Extract the [x, y] coordinate from the center of the cell holding the provided text.  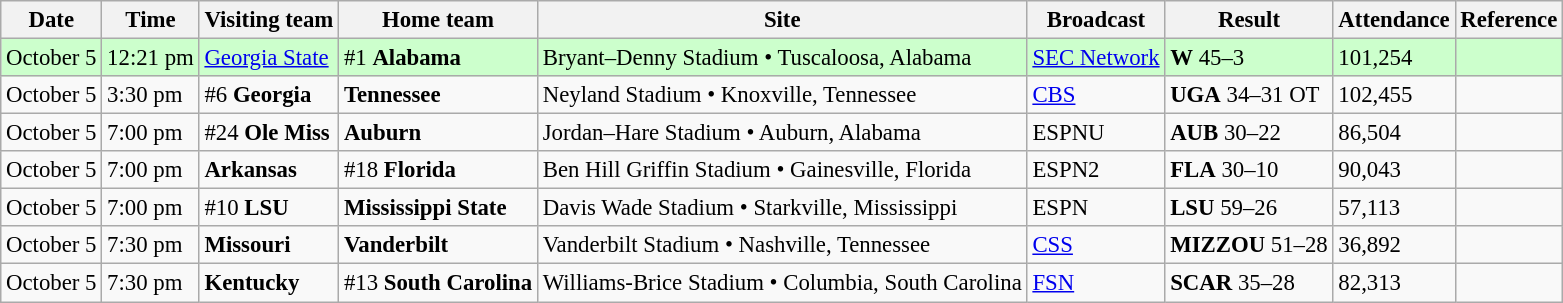
36,892 [1394, 245]
Williams-Brice Stadium • Columbia, South Carolina [782, 283]
Auburn [438, 133]
CBS [1096, 95]
Vanderbilt Stadium • Nashville, Tennessee [782, 245]
Time [150, 20]
CSS [1096, 245]
Georgia State [268, 58]
Tennessee [438, 95]
#1 Alabama [438, 58]
82,313 [1394, 283]
Bryant–Denny Stadium • Tuscaloosa, Alabama [782, 58]
102,455 [1394, 95]
57,113 [1394, 208]
Site [782, 20]
#24 Ole Miss [268, 133]
Attendance [1394, 20]
#6 Georgia [268, 95]
Mississippi State [438, 208]
ESPNU [1096, 133]
Date [52, 20]
Kentucky [268, 283]
101,254 [1394, 58]
FSN [1096, 283]
MIZZOU 51–28 [1249, 245]
Ben Hill Griffin Stadium • Gainesville, Florida [782, 170]
Neyland Stadium • Knoxville, Tennessee [782, 95]
W 45–3 [1249, 58]
Arkansas [268, 170]
ESPN [1096, 208]
Result [1249, 20]
FLA 30–10 [1249, 170]
UGA 34–31 OT [1249, 95]
86,504 [1394, 133]
#10 LSU [268, 208]
90,043 [1394, 170]
ESPN2 [1096, 170]
SCAR 35–28 [1249, 283]
LSU 59–26 [1249, 208]
12:21 pm [150, 58]
SEC Network [1096, 58]
Vanderbilt [438, 245]
Davis Wade Stadium • Starkville, Mississippi [782, 208]
AUB 30–22 [1249, 133]
Home team [438, 20]
#18 Florida [438, 170]
3:30 pm [150, 95]
Visiting team [268, 20]
Jordan–Hare Stadium • Auburn, Alabama [782, 133]
Missouri [268, 245]
Reference [1509, 20]
#13 South Carolina [438, 283]
Broadcast [1096, 20]
